Detect which cell encompasses the target text, then output its (X, Y) center coordinate. 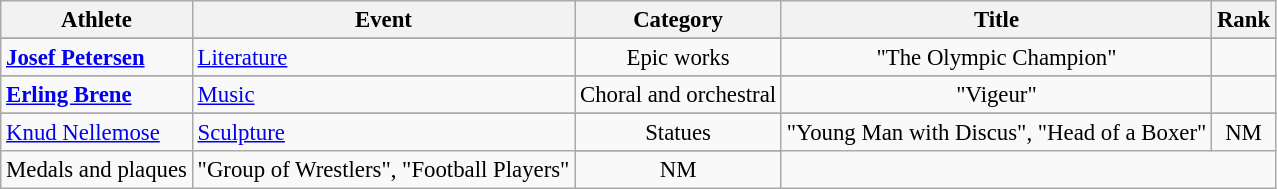
Choral and orchestral (678, 95)
Erling Brene (97, 95)
Athlete (97, 20)
"The Olympic Champion" (996, 58)
Epic works (678, 58)
Category (678, 20)
Sculpture (383, 133)
Medals and plaques (97, 170)
Literature (383, 58)
"Vigeur" (996, 95)
"Group of Wrestlers", "Football Players" (383, 170)
Rank (1244, 20)
"Young Man with Discus", "Head of a Boxer" (996, 133)
Event (383, 20)
Title (996, 20)
Knud Nellemose (97, 133)
Statues (678, 133)
Music (383, 95)
Josef Petersen (97, 58)
